Capture the cell that displays the provided text and extract its [X, Y] central coordinate. 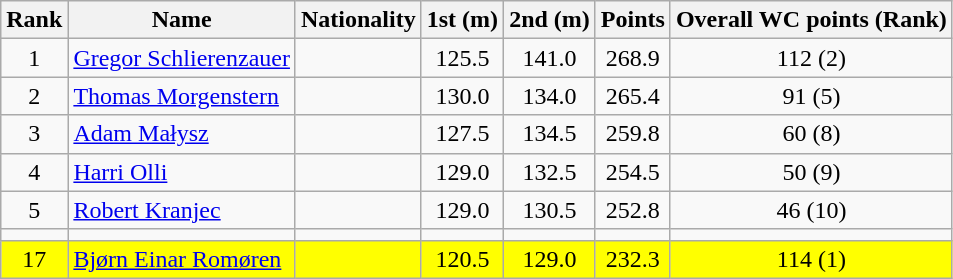
114 (1) [811, 259]
268.9 [632, 58]
259.8 [632, 134]
112 (2) [811, 58]
265.4 [632, 96]
60 (8) [811, 134]
252.8 [632, 210]
Bjørn Einar Romøren [182, 259]
5 [34, 210]
134.5 [550, 134]
46 (10) [811, 210]
254.5 [632, 172]
91 (5) [811, 96]
2 [34, 96]
134.0 [550, 96]
141.0 [550, 58]
Harri Olli [182, 172]
3 [34, 134]
50 (9) [811, 172]
132.5 [550, 172]
Overall WC points (Rank) [811, 20]
Adam Małysz [182, 134]
120.5 [462, 259]
Name [182, 20]
17 [34, 259]
1st (m) [462, 20]
Gregor Schlierenzauer [182, 58]
Robert Kranjec [182, 210]
4 [34, 172]
Points [632, 20]
127.5 [462, 134]
Thomas Morgenstern [182, 96]
Rank [34, 20]
130.5 [550, 210]
1 [34, 58]
Nationality [358, 20]
232.3 [632, 259]
2nd (m) [550, 20]
125.5 [462, 58]
130.0 [462, 96]
